Return (x, y) of the center of cell containing provided text 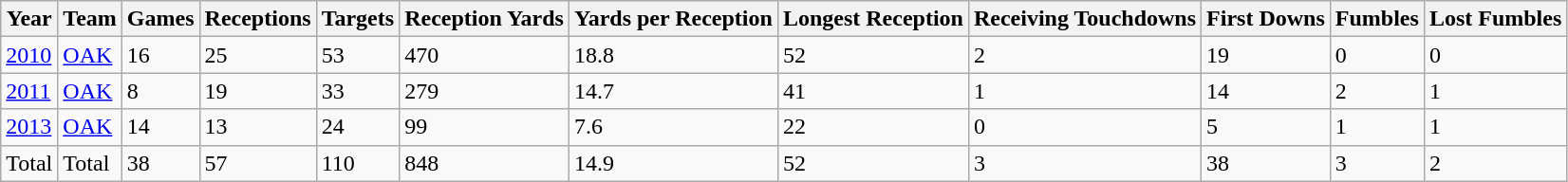
2011 (29, 91)
Longest Reception (873, 19)
Year (29, 19)
Fumbles (1376, 19)
Team (90, 19)
Yards per Reception (673, 19)
41 (873, 91)
5 (1266, 127)
25 (258, 55)
Receptions (258, 19)
16 (160, 55)
8 (160, 91)
53 (358, 55)
First Downs (1266, 19)
848 (484, 163)
7.6 (673, 127)
2013 (29, 127)
14.7 (673, 91)
22 (873, 127)
110 (358, 163)
2010 (29, 55)
Reception Yards (484, 19)
Receiving Touchdowns (1084, 19)
13 (258, 127)
18.8 (673, 55)
470 (484, 55)
279 (484, 91)
Games (160, 19)
99 (484, 127)
33 (358, 91)
14.9 (673, 163)
24 (358, 127)
Lost Fumbles (1495, 19)
57 (258, 163)
Targets (358, 19)
